For the text-containing cell, return its midpoint in (x, y) coordinate format. 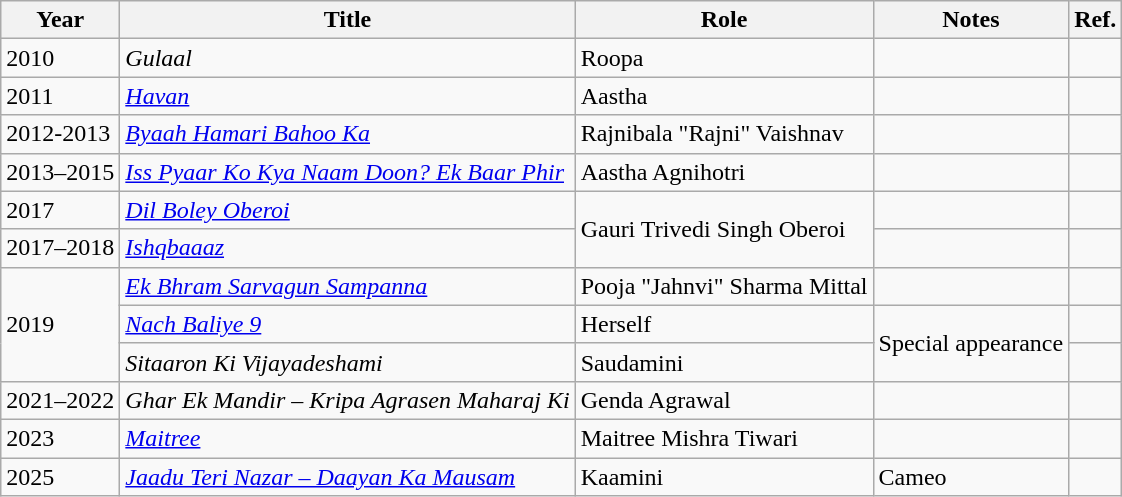
Ghar Ek Mandir – Kripa Agrasen Maharaj Ki (348, 400)
Role (724, 20)
Ref. (1096, 20)
2011 (60, 96)
2010 (60, 58)
2013–2015 (60, 172)
2012-2013 (60, 134)
Notes (971, 20)
2017 (60, 210)
Title (348, 20)
Saudamini (724, 362)
Cameo (971, 477)
Aastha Agnihotri (724, 172)
Genda Agrawal (724, 400)
Roopa (724, 58)
2019 (60, 324)
Iss Pyaar Ko Kya Naam Doon? Ek Baar Phir (348, 172)
Pooja "Jahnvi" Sharma Mittal (724, 286)
Rajnibala "Rajni" Vaishnav (724, 134)
Kaamini (724, 477)
Byaah Hamari Bahoo Ka (348, 134)
Sitaaron Ki Vijayadeshami (348, 362)
Jaadu Teri Nazar – Daayan Ka Mausam (348, 477)
Maitree (348, 438)
Ek Bhram Sarvagun Sampanna (348, 286)
Nach Baliye 9 (348, 324)
2017–2018 (60, 248)
2025 (60, 477)
Maitree Mishra Tiwari (724, 438)
Special appearance (971, 343)
Year (60, 20)
2023 (60, 438)
Gauri Trivedi Singh Oberoi (724, 229)
2021–2022 (60, 400)
Aastha (724, 96)
Gulaal (348, 58)
Havan (348, 96)
Dil Boley Oberoi (348, 210)
Ishqbaaaz (348, 248)
Herself (724, 324)
